Detect which cell encompasses the target text, then output its [X, Y] center coordinate. 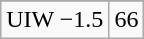
UIW −1.5 [55, 20]
66 [126, 20]
